Search for the cell housing the specified text and yield its [X, Y] center coordinate. 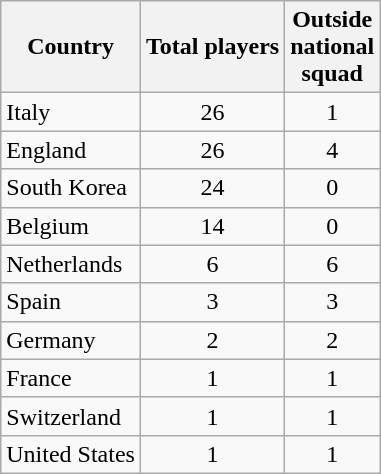
Switzerland [71, 416]
24 [212, 188]
Germany [71, 340]
4 [332, 150]
Netherlands [71, 264]
South Korea [71, 188]
France [71, 378]
Outsidenationalsquad [332, 47]
United States [71, 454]
Italy [71, 112]
Belgium [71, 226]
Spain [71, 302]
Country [71, 47]
14 [212, 226]
Total players [212, 47]
England [71, 150]
